Determine the (x, y) coordinate at the center of the cell enclosing the given text.  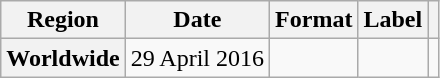
Format (314, 20)
Date (197, 20)
Label (393, 20)
Region (63, 20)
29 April 2016 (197, 58)
Worldwide (63, 58)
